Return [X, Y] of the center of cell containing provided text 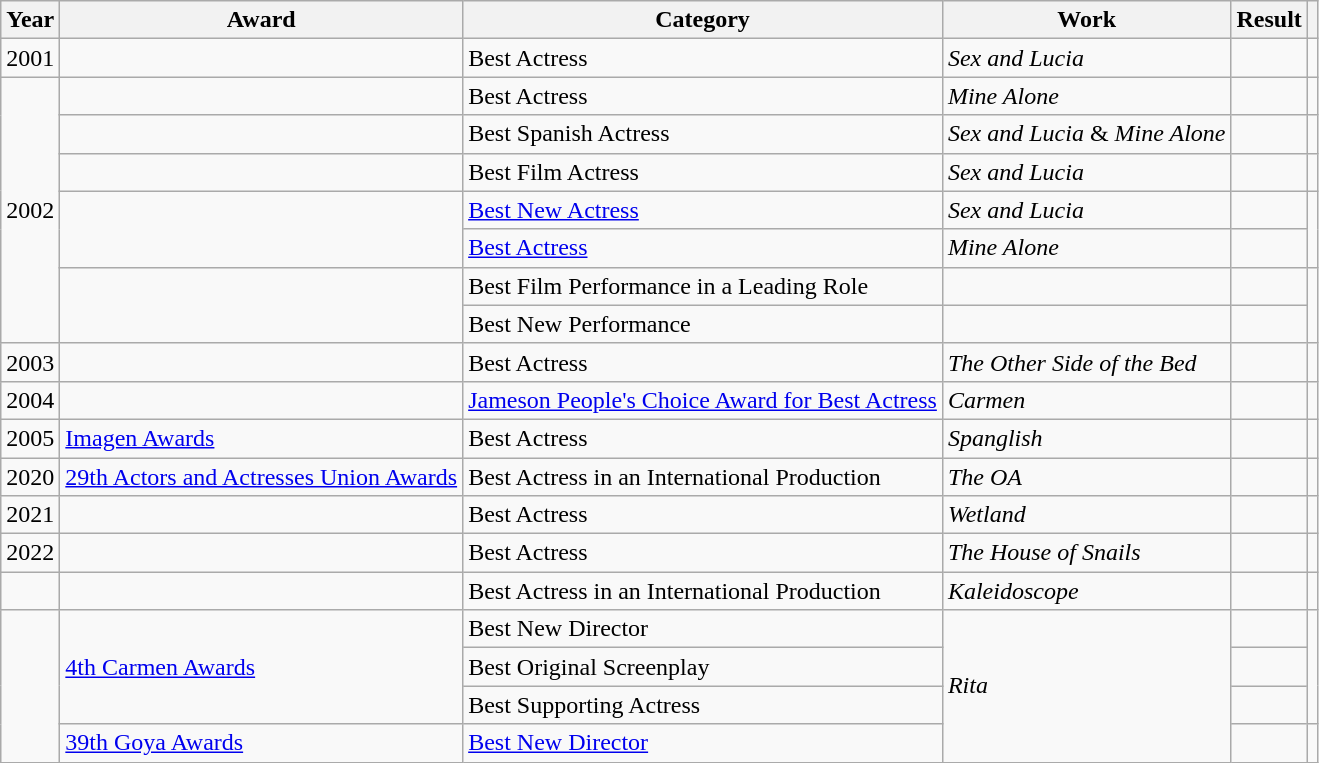
Sex and Lucia & Mine Alone [1086, 134]
Wetland [1086, 515]
Rita [1086, 686]
The House of Snails [1086, 553]
2005 [30, 438]
2021 [30, 515]
2002 [30, 210]
39th Goya Awards [262, 743]
Spanglish [1086, 438]
Year [30, 20]
The OA [1086, 477]
Jameson People's Choice Award for Best Actress [703, 400]
2022 [30, 553]
Best New Performance [703, 324]
Category [703, 20]
2020 [30, 477]
Carmen [1086, 400]
Kaleidoscope [1086, 591]
Best Film Performance in a Leading Role [703, 286]
Award [262, 20]
Result [1269, 20]
Work [1086, 20]
2001 [30, 58]
29th Actors and Actresses Union Awards [262, 477]
Best New Actress [703, 210]
2003 [30, 362]
Best Original Screenplay [703, 667]
2004 [30, 400]
Best Supporting Actress [703, 705]
Best Spanish Actress [703, 134]
4th Carmen Awards [262, 667]
Best Film Actress [703, 172]
Imagen Awards [262, 438]
The Other Side of the Bed [1086, 362]
